Return the [X, Y] coordinate for the center point of the cell that contains the specified text.  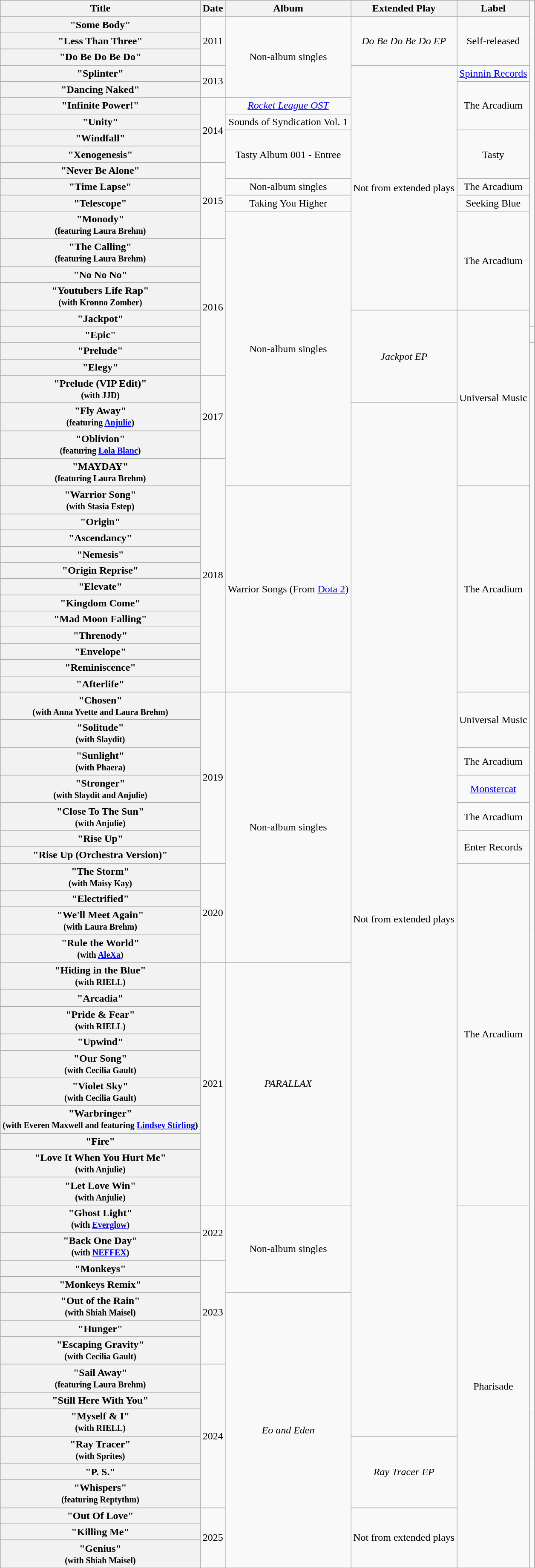
"Hiding in the Blue"(with RIELL) [101, 976]
Monstercat [493, 789]
Self-released [493, 41]
"Rise Up" [101, 839]
"Elevate" [101, 587]
"Prelude" [101, 351]
Tasty [493, 154]
"Reminiscence" [101, 668]
2023 [213, 1312]
"Out of the Rain" (with Shiah Maisel) [101, 1307]
"The Calling"(featuring Laura Brehm) [101, 253]
"Fly Away"(featuring Anjulie) [101, 416]
"No No No" [101, 275]
Enter Records [493, 847]
"Windfall" [101, 138]
Title [101, 9]
"Rule the World"(with AleXa) [101, 949]
"We'll Meet Again"(with Laura Brehm) [101, 921]
2017 [213, 416]
Date [213, 9]
"Out Of Love" [101, 1516]
2018 [213, 575]
"Close To The Sun" (with Anjulie) [101, 817]
"Do Be Do Be Do" [101, 57]
"Youtubers Life Rap"(with Kronno Zomber) [101, 296]
"Fire" [101, 1141]
"Time Lapse" [101, 187]
Jackpot EP [404, 357]
"Let Love Win" (with Anjulie) [101, 1191]
"Kingdom Come" [101, 603]
"Sail Away" (featuring Laura Brehm) [101, 1378]
"Arcadia" [101, 998]
"Origin Reprise" [101, 571]
"Upwind" [101, 1042]
Label [493, 9]
"Stronger" (with Slaydit and Anjulie) [101, 789]
"Origin" [101, 522]
"Warrior Song" (with Stasia Estep) [101, 500]
2024 [213, 1436]
2021 [213, 1084]
"Chosen" (with Anna Yvette and Laura Brehm) [101, 706]
"Unity" [101, 122]
"Electrified" [101, 899]
"The Storm" (with Maisy Kay) [101, 876]
"Elegy" [101, 367]
"Ascendancy" [101, 538]
PARALLAX [288, 1084]
"Afterlife" [101, 684]
"Whispers" (featuring Reptythm) [101, 1494]
2016 [213, 307]
Pharisade [493, 1386]
"Mad Moon Falling" [101, 619]
"Our Song" (with Cecilia Gault) [101, 1064]
"Genius" (with Shiah Maisel) [101, 1554]
"Threnody" [101, 635]
"Splinter" [101, 73]
"Dancing Naked" [101, 89]
"P. S." [101, 1472]
Seeking Blue [493, 203]
"Infinite Power!" [101, 106]
Eo and Eden [288, 1430]
"Xenogenesis" [101, 154]
"Myself & I" (with RIELL) [101, 1422]
"Warbringer" (with Everen Maxwell and featuring Lindsey Stirling) [101, 1119]
"Pride & Fear"(with RIELL) [101, 1020]
2011 [213, 41]
Sounds of Syndication Vol. 1 [288, 122]
"Nemesis" [101, 554]
"Never Be Alone" [101, 170]
"Escaping Gravity" (with Cecilia Gault) [101, 1351]
"Some Body" [101, 25]
"Oblivion"(featuring Lola Blanc) [101, 445]
"Love It When You Hurt Me" (with Anjulie) [101, 1163]
2014 [213, 130]
Spinnin Records [493, 73]
Extended Play [404, 9]
"Sunlight" (with Phaera) [101, 761]
"Envelope" [101, 652]
"Prelude (VIP Edit)" (with JJD) [101, 389]
2015 [213, 200]
"Solitude"(with Slaydit) [101, 733]
"Monkeys" [101, 1269]
2020 [213, 912]
Tasty Album 001 - Entree [288, 154]
"Telescope" [101, 203]
Warrior Songs (From Dota 2) [288, 589]
Album [288, 9]
2025 [213, 1537]
"MAYDAY" (featuring Laura Brehm) [101, 472]
"Killing Me" [101, 1532]
"Ghost Light" (with Everglow) [101, 1219]
2022 [213, 1232]
Do Be Do Be Do EP [404, 41]
"Back One Day" (with NEFFEX) [101, 1246]
Rocket League OST [288, 106]
"Epic" [101, 335]
"Monody"(featuring Laura Brehm) [101, 225]
"Jackpot" [101, 319]
"Less Than Three" [101, 41]
"Rise Up (Orchestra Version)" [101, 855]
"Monkeys Remix" [101, 1285]
Ray Tracer EP [404, 1472]
"Violet Sky" (with Cecilia Gault) [101, 1092]
2019 [213, 778]
Taking You Higher [288, 203]
"Still Here With You" [101, 1400]
2013 [213, 81]
"Ray Tracer" (with Sprites) [101, 1450]
"Hunger" [101, 1329]
